Capture the cell that displays the provided text and extract its [x, y] central coordinate. 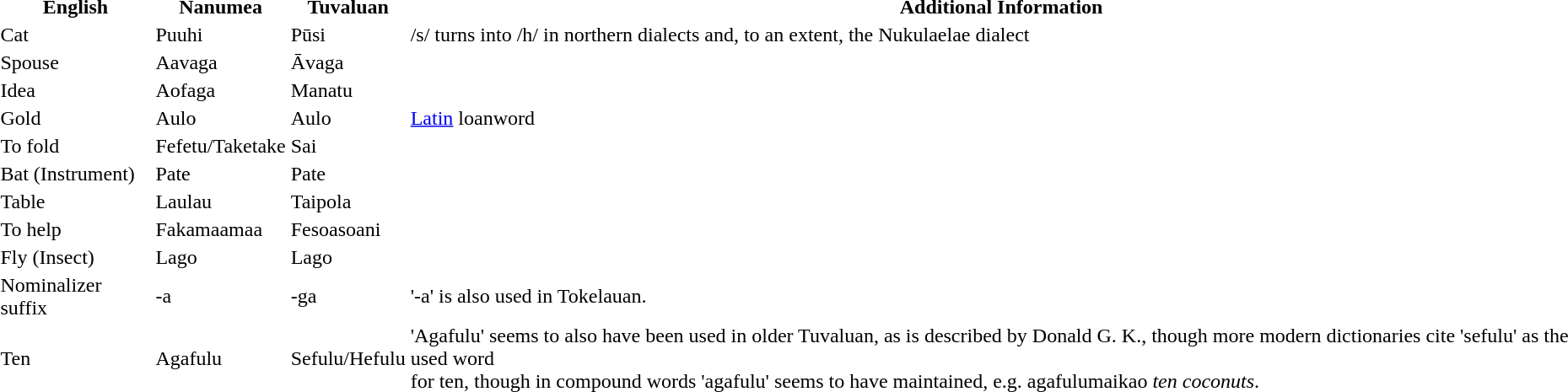
Manatu [348, 90]
Fesoasoani [348, 229]
Taipola [348, 201]
Sai [348, 146]
Aofaga [221, 90]
Pūsi [348, 35]
Āvaga [348, 62]
Aavaga [221, 62]
Fakamaamaa [221, 229]
Puuhi [221, 35]
-ga [348, 297]
-a [221, 297]
Fefetu/Taketake [221, 146]
Laulau [221, 201]
